Return [x, y] of the center of cell containing provided text 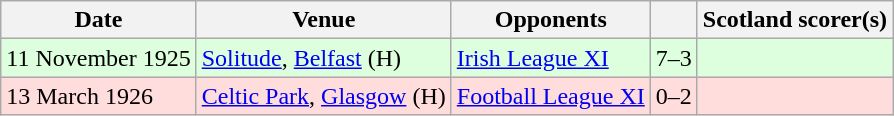
Scotland scorer(s) [794, 20]
13 March 1926 [98, 96]
11 November 1925 [98, 58]
Irish League XI [550, 58]
Solitude, Belfast (H) [324, 58]
Date [98, 20]
0–2 [674, 96]
Celtic Park, Glasgow (H) [324, 96]
Venue [324, 20]
Opponents [550, 20]
Football League XI [550, 96]
7–3 [674, 58]
